Search for the cell housing the specified text and yield its [X, Y] center coordinate. 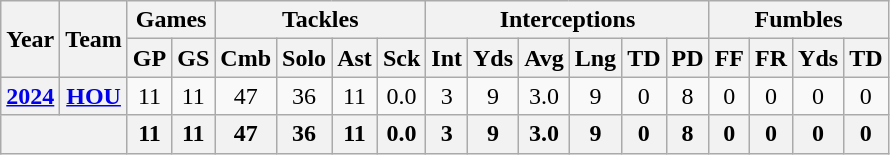
Fumbles [798, 20]
GS [194, 58]
Avg [544, 58]
Cmb [246, 58]
Tackles [320, 20]
Interceptions [568, 20]
Int [447, 58]
Solo [304, 58]
Lng [595, 58]
Games [170, 20]
GP [149, 58]
Team [94, 39]
FR [772, 58]
2024 [30, 96]
Sck [401, 58]
FF [729, 58]
Year [30, 39]
HOU [94, 96]
PD [688, 58]
Ast [355, 58]
